Find where the given text appears and provide that cell's center as (x, y) coordinate. 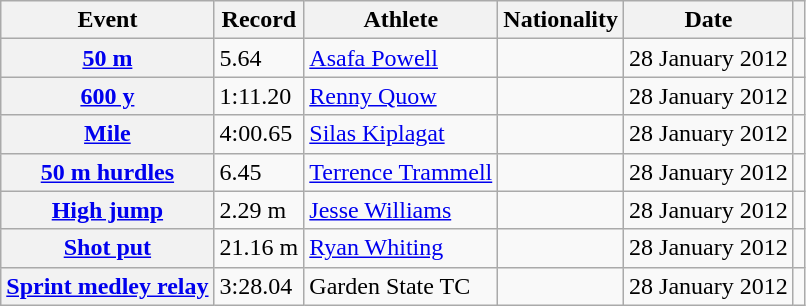
Shot put (108, 248)
4:00.65 (259, 134)
Garden State TC (401, 286)
Asafa Powell (401, 58)
21.16 m (259, 248)
Terrence Trammell (401, 172)
Sprint medley relay (108, 286)
Date (709, 20)
50 m (108, 58)
6.45 (259, 172)
5.64 (259, 58)
Silas Kiplagat (401, 134)
Ryan Whiting (401, 248)
1:11.20 (259, 96)
Nationality (561, 20)
Renny Quow (401, 96)
Jesse Williams (401, 210)
Mile (108, 134)
2.29 m (259, 210)
600 y (108, 96)
Athlete (401, 20)
Record (259, 20)
Event (108, 20)
High jump (108, 210)
50 m hurdles (108, 172)
3:28.04 (259, 286)
